Return (x, y) of the center of cell containing provided text 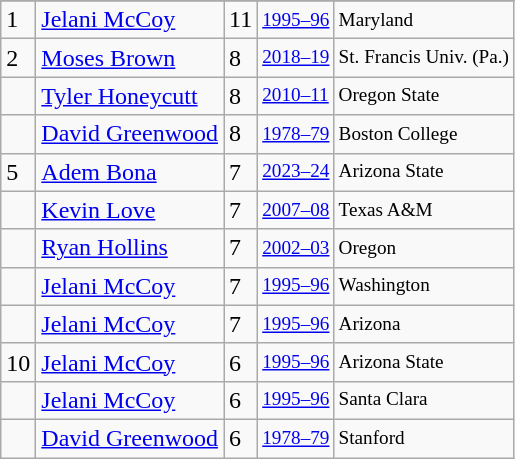
Arizona (424, 324)
Maryland (424, 20)
2007–08 (296, 210)
11 (241, 20)
Boston College (424, 134)
5 (18, 172)
1 (18, 20)
Moses Brown (130, 58)
Oregon State (424, 96)
Adem Bona (130, 172)
Oregon (424, 248)
Kevin Love (130, 210)
St. Francis Univ. (Pa.) (424, 58)
Santa Clara (424, 400)
Ryan Hollins (130, 248)
2018–19 (296, 58)
2023–24 (296, 172)
2002–03 (296, 248)
Tyler Honeycutt (130, 96)
Stanford (424, 438)
2 (18, 58)
10 (18, 362)
Texas A&M (424, 210)
2010–11 (296, 96)
Washington (424, 286)
